Determine the [X, Y] coordinate at the center of the cell enclosing the given text.  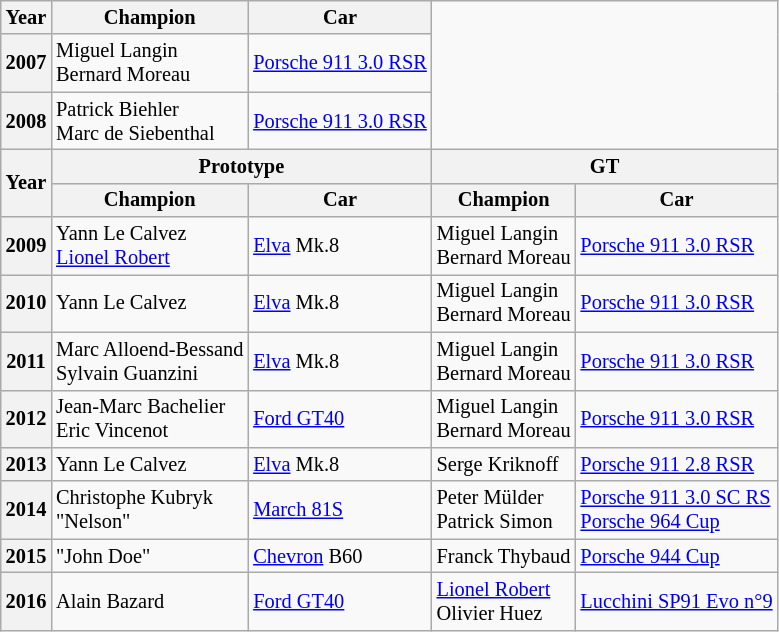
Porsche 911 3.0 SC RS Porsche 964 Cup [677, 510]
Porsche 944 Cup [677, 556]
2008 [26, 121]
Alain Bazard [150, 601]
Serge Kriknoff [504, 464]
Marc Alloend-Bessand Sylvain Guanzini [150, 361]
2016 [26, 601]
"John Doe" [150, 556]
2010 [26, 303]
Lucchini SP91 Evo n°9 [677, 601]
Prototype [241, 166]
Franck Thybaud [504, 556]
Peter Mülder Patrick Simon [504, 510]
Chevron B60 [340, 556]
Patrick Biehler Marc de Siebenthal [150, 121]
2009 [26, 246]
2013 [26, 464]
2011 [26, 361]
Jean-Marc Bachelier Eric Vincenot [150, 419]
2012 [26, 419]
2007 [26, 63]
2015 [26, 556]
Lionel Robert Olivier Huez [504, 601]
Porsche 911 2.8 RSR [677, 464]
2014 [26, 510]
March 81S [340, 510]
Christophe Kubryk "Nelson" [150, 510]
GT [605, 166]
Yann Le Calvez Lionel Robert [150, 246]
